Pinpoint the cell where the given text exists, returning its [x, y] midpoint coordinate. 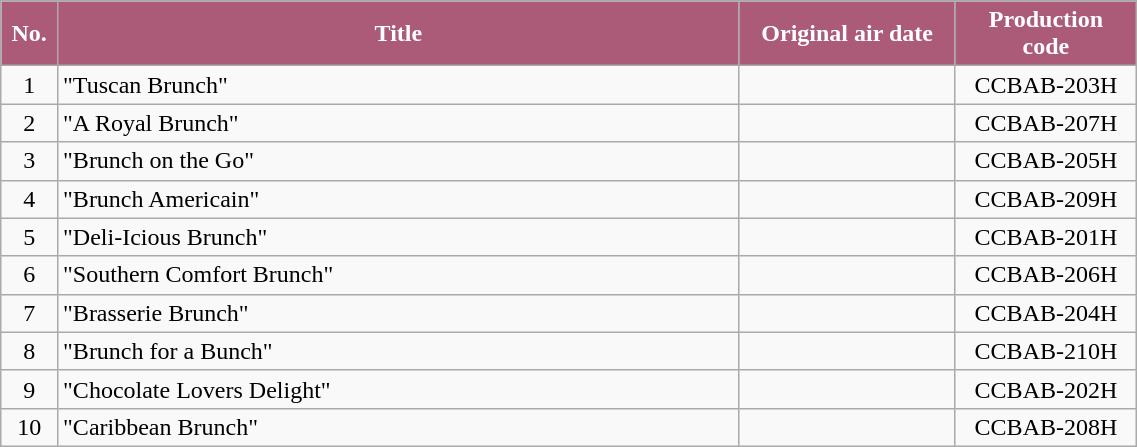
Productioncode [1046, 34]
"Caribbean Brunch" [399, 427]
4 [30, 199]
Original air date [847, 34]
9 [30, 389]
Title [399, 34]
CCBAB-203H [1046, 85]
CCBAB-205H [1046, 161]
CCBAB-208H [1046, 427]
"Brasserie Brunch" [399, 313]
"A Royal Brunch" [399, 123]
"Brunch Americain" [399, 199]
CCBAB-206H [1046, 275]
CCBAB-201H [1046, 237]
"Tuscan Brunch" [399, 85]
3 [30, 161]
"Southern Comfort Brunch" [399, 275]
CCBAB-207H [1046, 123]
10 [30, 427]
"Brunch on the Go" [399, 161]
"Deli-Icious Brunch" [399, 237]
5 [30, 237]
8 [30, 351]
CCBAB-210H [1046, 351]
"Brunch for a Bunch" [399, 351]
"Chocolate Lovers Delight" [399, 389]
2 [30, 123]
6 [30, 275]
CCBAB-202H [1046, 389]
7 [30, 313]
CCBAB-204H [1046, 313]
CCBAB-209H [1046, 199]
No. [30, 34]
1 [30, 85]
